Locate the cell with the specified text and output its (x, y) center coordinate. 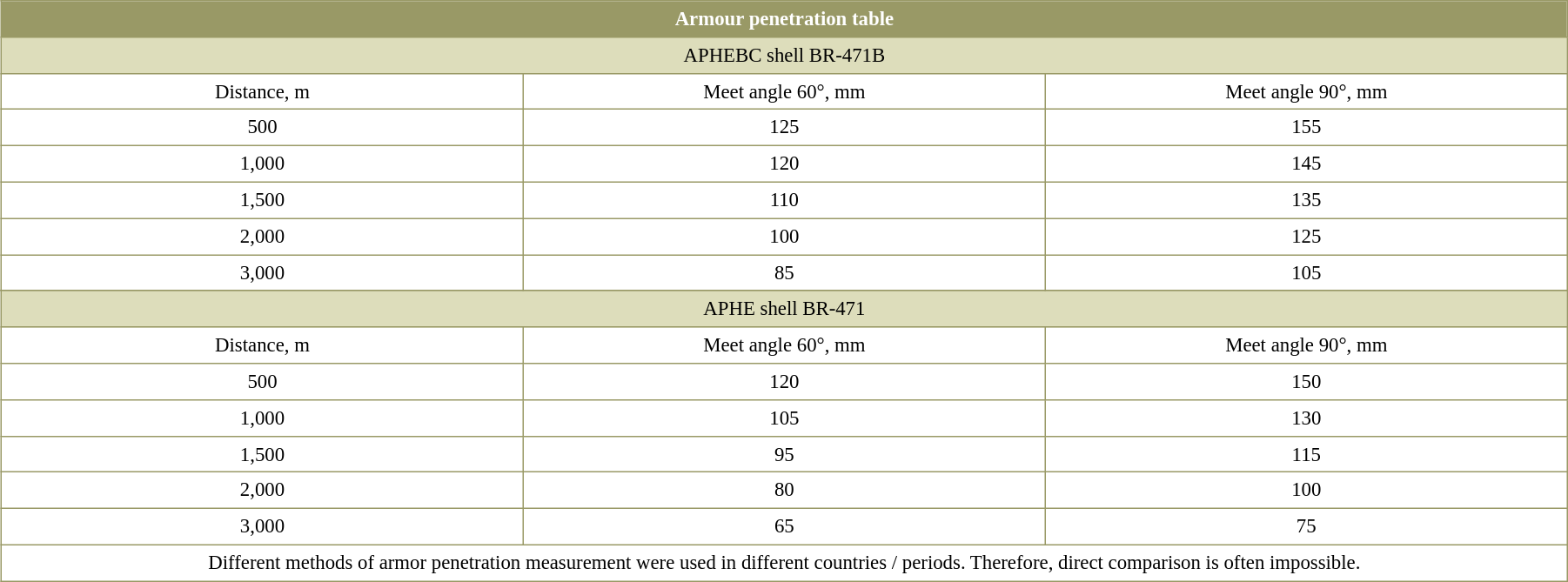
Armour penetration table (785, 19)
145 (1306, 164)
80 (784, 491)
95 (784, 454)
130 (1306, 418)
75 (1306, 526)
APHE shell BR-471 (785, 309)
135 (1306, 200)
АРНЕВС shell BR-471B (785, 55)
85 (784, 273)
Different methods of armor penetration measurement were used in different countries / periods. Therefore, direct comparison is often impossible. (785, 563)
155 (1306, 128)
65 (784, 526)
110 (784, 200)
115 (1306, 454)
150 (1306, 382)
